From the cell containing the given text, extract its center point as [x, y] coordinate. 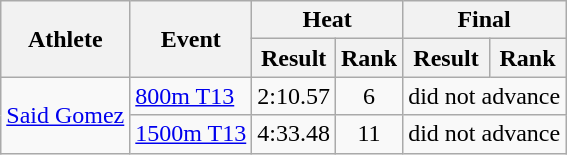
Event [191, 39]
1500m T13 [191, 134]
6 [370, 96]
Heat [328, 20]
2:10.57 [294, 96]
800m T13 [191, 96]
Final [484, 20]
4:33.48 [294, 134]
Athlete [66, 39]
11 [370, 134]
Said Gomez [66, 115]
